Capture the cell that displays the provided text and extract its (x, y) central coordinate. 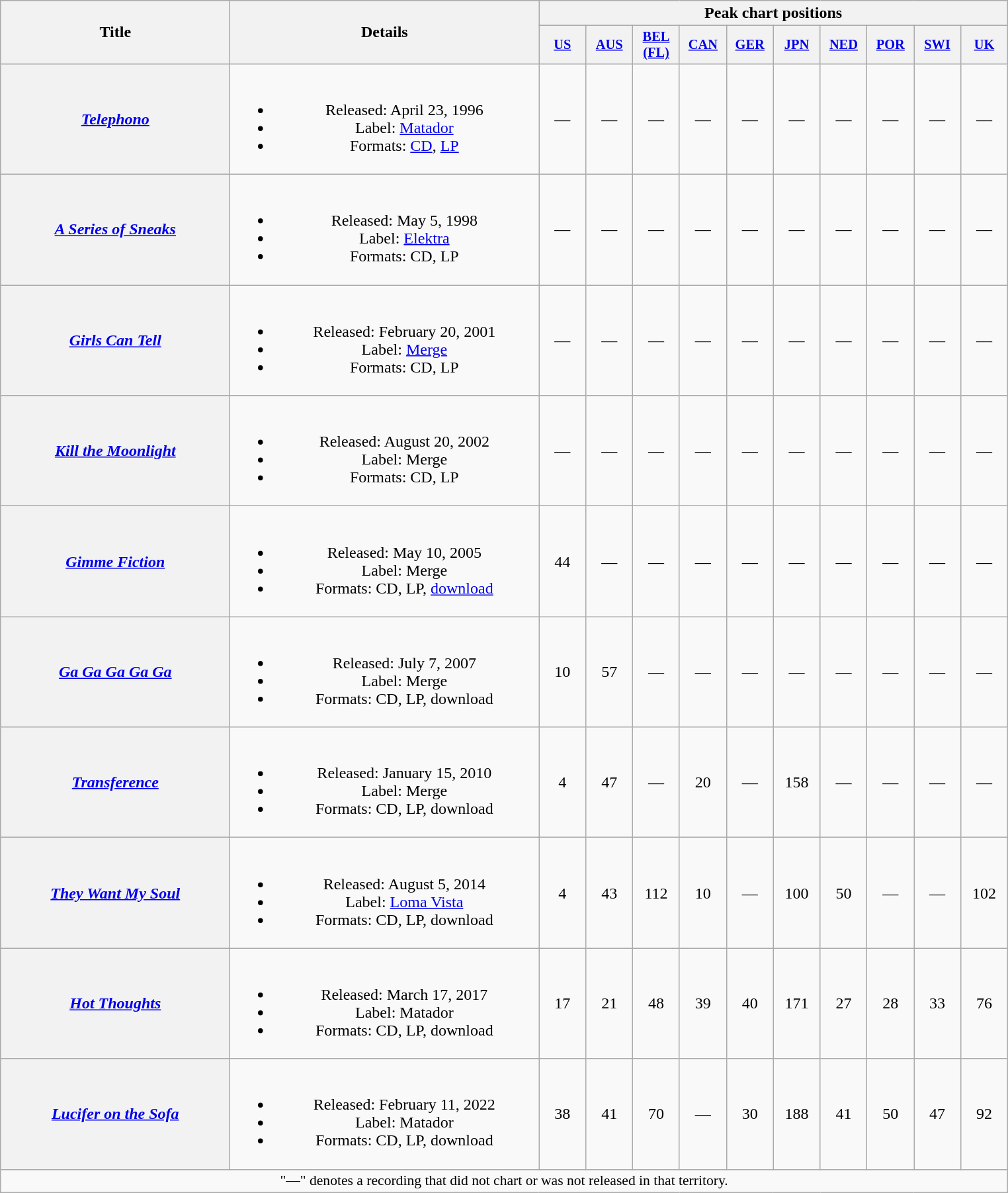
Released: August 5, 2014Label: Loma VistaFormats: CD, LP, download (385, 893)
Released: February 11, 2022Label: MatadorFormats: CD, LP, download (385, 1114)
Title (115, 32)
57 (610, 672)
21 (610, 1003)
Transference (115, 782)
Released: March 17, 2017Label: MatadorFormats: CD, LP, download (385, 1003)
48 (656, 1003)
Details (385, 32)
Telephono (115, 119)
27 (844, 1003)
Girls Can Tell (115, 340)
Released: May 5, 1998Label: ElektraFormats: CD, LP (385, 230)
They Want My Soul (115, 893)
33 (938, 1003)
20 (702, 782)
Hot Thoughts (115, 1003)
SWI (938, 45)
112 (656, 893)
"—" denotes a recording that did not chart or was not released in that territory. (504, 1181)
Lucifer on the Sofa (115, 1114)
38 (562, 1114)
17 (562, 1003)
92 (984, 1114)
AUS (610, 45)
Released: August 20, 2002Label: MergeFormats: CD, LP (385, 451)
100 (796, 893)
GER (750, 45)
CAN (702, 45)
Gimme Fiction (115, 561)
Released: April 23, 1996Label: MatadorFormats: CD, LP (385, 119)
BEL(FL) (656, 45)
158 (796, 782)
171 (796, 1003)
30 (750, 1114)
Released: January 15, 2010Label: MergeFormats: CD, LP, download (385, 782)
102 (984, 893)
Peak chart positions (774, 13)
Ga Ga Ga Ga Ga (115, 672)
76 (984, 1003)
A Series of Sneaks (115, 230)
Released: May 10, 2005Label: MergeFormats: CD, LP, download (385, 561)
43 (610, 893)
39 (702, 1003)
JPN (796, 45)
Released: July 7, 2007Label: MergeFormats: CD, LP, download (385, 672)
US (562, 45)
188 (796, 1114)
POR (890, 45)
NED (844, 45)
44 (562, 561)
Released: February 20, 2001Label: MergeFormats: CD, LP (385, 340)
70 (656, 1114)
28 (890, 1003)
40 (750, 1003)
UK (984, 45)
Kill the Moonlight (115, 451)
